Determine the [x, y] coordinate at the center of the cell enclosing the given text.  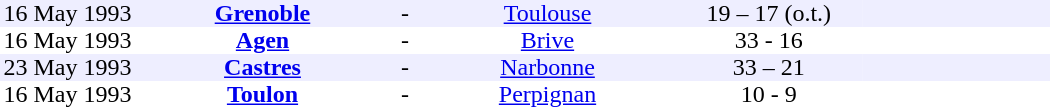
Narbonne [548, 68]
Toulouse [548, 14]
33 - 16 [769, 40]
Grenoble [262, 14]
Brive [548, 40]
Castres [262, 68]
Agen [262, 40]
Toulon [262, 94]
Perpignan [548, 94]
33 – 21 [769, 68]
10 - 9 [769, 94]
23 May 1993 [68, 68]
19 – 17 (o.t.) [769, 14]
